Identify which cell holds the provided text, then report its (X, Y) central coordinate. 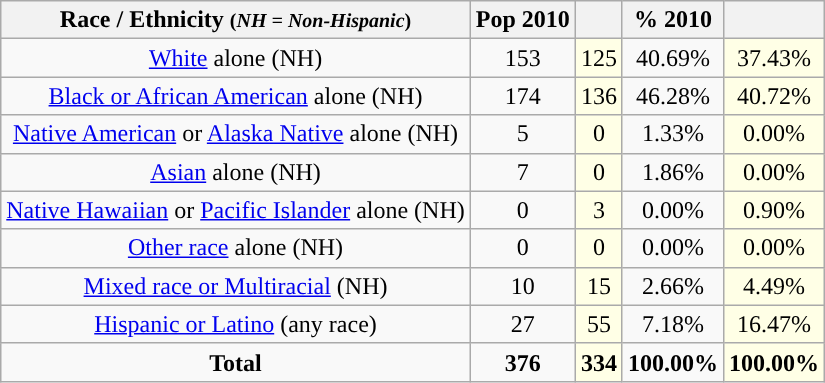
Hispanic or Latino (any race) (236, 324)
37.43% (774, 58)
15 (598, 286)
40.72% (774, 96)
0.90% (774, 210)
153 (522, 58)
Race / Ethnicity (NH = Non-Hispanic) (236, 20)
Total (236, 362)
5 (522, 134)
334 (598, 362)
1.33% (672, 134)
Mixed race or Multiracial (NH) (236, 286)
27 (522, 324)
136 (598, 96)
125 (598, 58)
10 (522, 286)
376 (522, 362)
Native Hawaiian or Pacific Islander alone (NH) (236, 210)
40.69% (672, 58)
Asian alone (NH) (236, 172)
Native American or Alaska Native alone (NH) (236, 134)
White alone (NH) (236, 58)
Black or African American alone (NH) (236, 96)
% 2010 (672, 20)
4.49% (774, 286)
3 (598, 210)
7 (522, 172)
7.18% (672, 324)
16.47% (774, 324)
Other race alone (NH) (236, 248)
55 (598, 324)
1.86% (672, 172)
46.28% (672, 96)
2.66% (672, 286)
Pop 2010 (522, 20)
174 (522, 96)
